Return the [x, y] coordinate for the center point of the cell that contains the specified text.  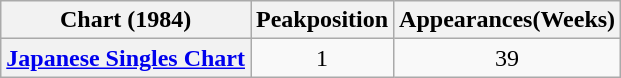
1 [322, 58]
Peakposition [322, 20]
Appearances(Weeks) [508, 20]
Japanese Singles Chart [126, 58]
Chart (1984) [126, 20]
39 [508, 58]
